Locate the cell with the specified text and output its [x, y] center coordinate. 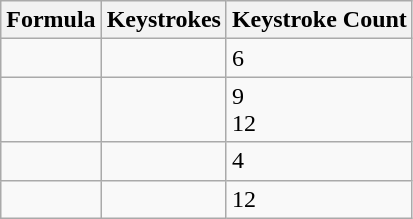
6 [319, 58]
912 [319, 110]
Formula [51, 20]
Keystrokes [164, 20]
12 [319, 199]
4 [319, 161]
Keystroke Count [319, 20]
